Find where the given text appears and provide that cell's center as [x, y] coordinate. 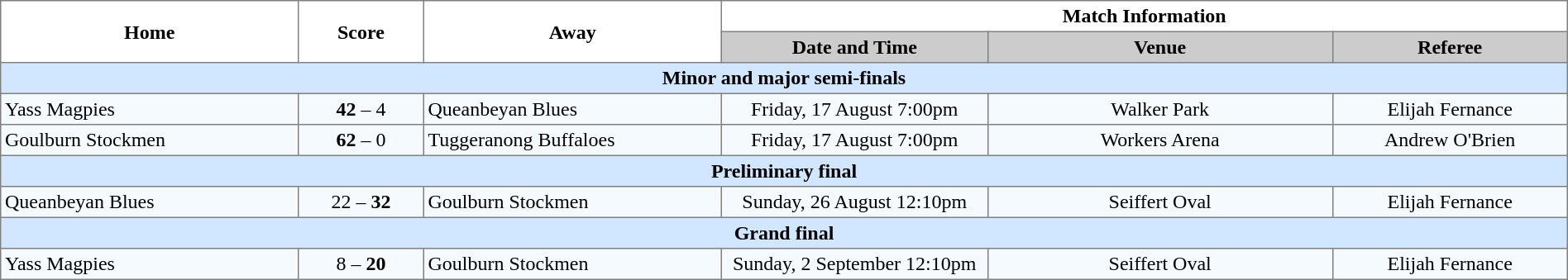
Sunday, 26 August 12:10pm [854, 202]
Home [150, 31]
Sunday, 2 September 12:10pm [854, 264]
Walker Park [1159, 109]
42 – 4 [361, 109]
8 – 20 [361, 264]
Referee [1450, 47]
Score [361, 31]
Away [572, 31]
Andrew O'Brien [1450, 140]
Venue [1159, 47]
Minor and major semi-finals [784, 78]
62 – 0 [361, 140]
22 – 32 [361, 202]
Grand final [784, 233]
Match Information [1145, 17]
Date and Time [854, 47]
Tuggeranong Buffaloes [572, 140]
Workers Arena [1159, 140]
Preliminary final [784, 171]
